Extract the (x, y) coordinate from the center of the cell holding the provided text.  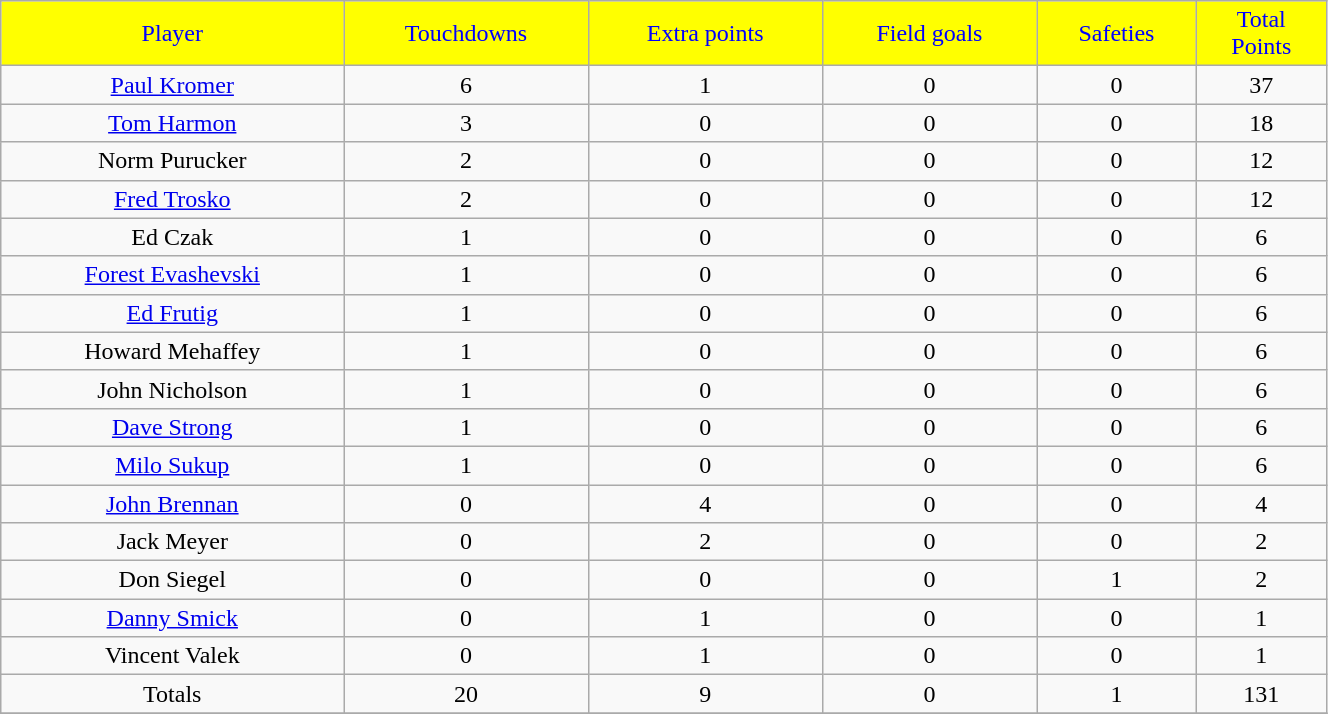
Norm Purucker (172, 161)
Howard Mehaffey (172, 351)
Field goals (929, 34)
131 (1261, 694)
John Brennan (172, 503)
Extra points (705, 34)
37 (1261, 85)
18 (1261, 123)
Danny Smick (172, 618)
Touchdowns (466, 34)
3 (466, 123)
Milo Sukup (172, 465)
Paul Kromer (172, 85)
John Nicholson (172, 389)
20 (466, 694)
Totals (172, 694)
Safeties (1116, 34)
Dave Strong (172, 427)
Tom Harmon (172, 123)
Fred Trosko (172, 199)
Don Siegel (172, 580)
Vincent Valek (172, 656)
9 (705, 694)
Ed Czak (172, 237)
Ed Frutig (172, 313)
Forest Evashevski (172, 275)
TotalPoints (1261, 34)
Jack Meyer (172, 542)
Player (172, 34)
